Detect which cell encompasses the target text, then output its (X, Y) center coordinate. 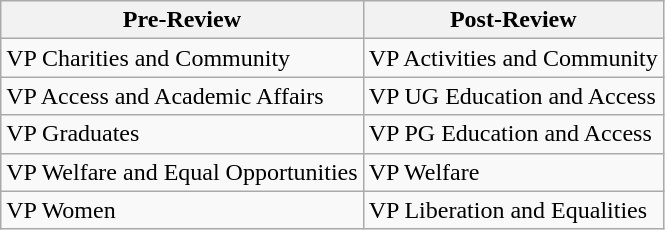
VP Liberation and Equalities (513, 210)
VP Access and Academic Affairs (182, 96)
VP Graduates (182, 134)
VP Welfare and Equal Opportunities (182, 172)
Post-Review (513, 20)
VP Charities and Community (182, 58)
Pre-Review (182, 20)
VP Welfare (513, 172)
VP UG Education and Access (513, 96)
VP PG Education and Access (513, 134)
VP Women (182, 210)
VP Activities and Community (513, 58)
